Extract the (X, Y) coordinate from the center of the cell holding the provided text.  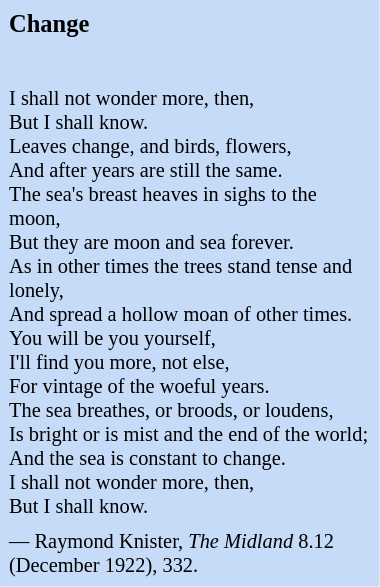
— Raymond Knister, The Midland 8.12 (December 1922), 332. (190, 554)
